Extract the (x, y) coordinate from the center of the cell holding the provided text.  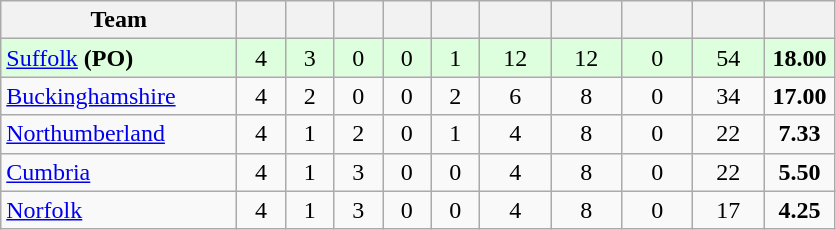
6 (516, 96)
18.00 (800, 58)
Buckinghamshire (119, 96)
Team (119, 20)
34 (728, 96)
7.33 (800, 134)
4.25 (800, 210)
5.50 (800, 172)
17 (728, 210)
17.00 (800, 96)
Cumbria (119, 172)
54 (728, 58)
Northumberland (119, 134)
Norfolk (119, 210)
Suffolk (PO) (119, 58)
